Scan for the cell matching the given text and deliver its [x, y] coordinate at center. 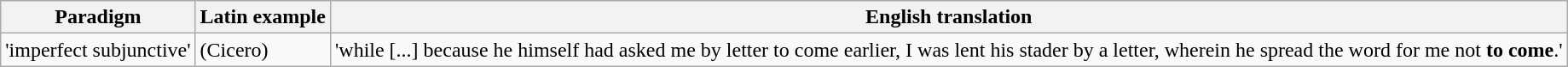
'imperfect subjunctive' [98, 50]
Latin example [263, 17]
English translation [948, 17]
(Cicero) [263, 50]
Paradigm [98, 17]
